Detect which cell encompasses the target text, then output its [x, y] center coordinate. 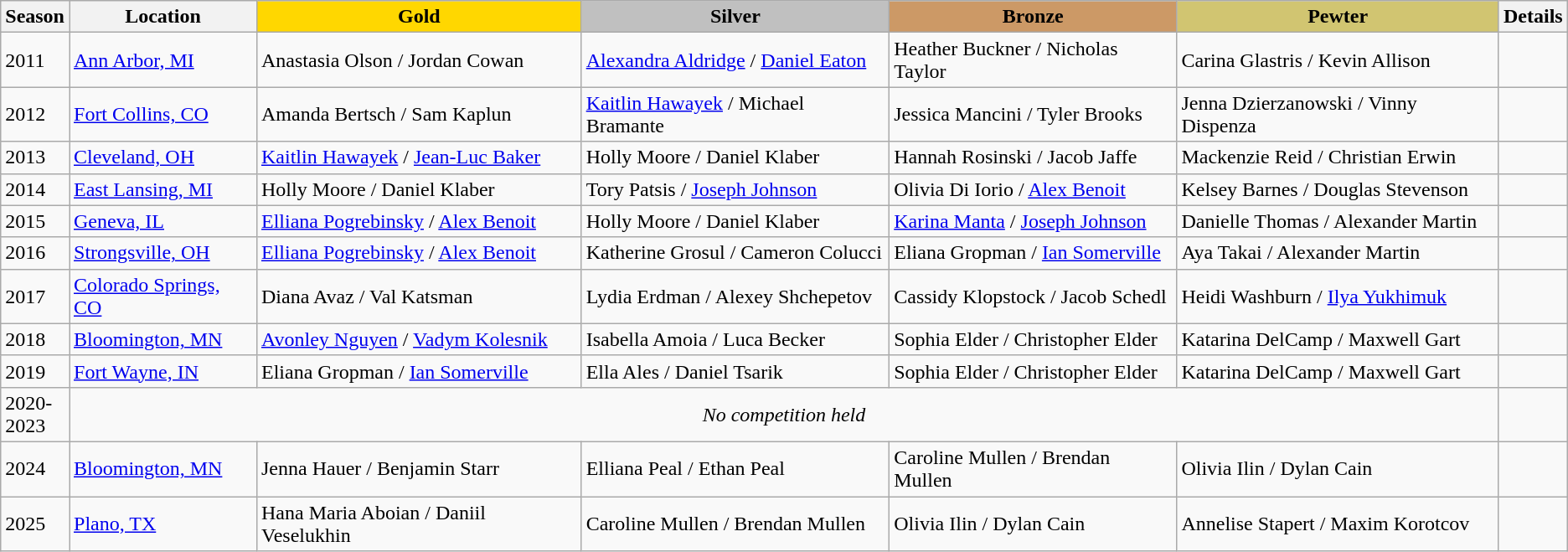
2019 [35, 371]
2018 [35, 339]
Season [35, 17]
Heather Buckner / Nicholas Taylor [1034, 60]
2013 [35, 157]
Annelise Stapert / Maxim Korotcov [1338, 523]
Fort Wayne, IN [162, 371]
2017 [35, 297]
Heidi Washburn / Ilya Yukhimuk [1338, 297]
Avonley Nguyen / Vadym Kolesnik [419, 339]
Cassidy Klopstock / Jacob Schedl [1034, 297]
Jenna Dzierzanowski / Vinny Dispenza [1338, 114]
2025 [35, 523]
Silver [735, 17]
Diana Avaz / Val Katsman [419, 297]
2016 [35, 253]
Geneva, IL [162, 221]
Alexandra Aldridge / Daniel Eaton [735, 60]
Ann Arbor, MI [162, 60]
Jenna Hauer / Benjamin Starr [419, 469]
Gold [419, 17]
Carina Glastris / Kevin Allison [1338, 60]
Karina Manta / Joseph Johnson [1034, 221]
Olivia Di Iorio / Alex Benoit [1034, 189]
Strongsville, OH [162, 253]
Bronze [1034, 17]
Cleveland, OH [162, 157]
Kaitlin Hawayek / Jean-Luc Baker [419, 157]
2024 [35, 469]
2012 [35, 114]
Jessica Mancini / Tyler Brooks [1034, 114]
Kelsey Barnes / Douglas Stevenson [1338, 189]
2014 [35, 189]
Elliana Peal / Ethan Peal [735, 469]
Fort Collins, CO [162, 114]
Aya Takai / Alexander Martin [1338, 253]
Anastasia Olson / Jordan Cowan [419, 60]
Katherine Grosul / Cameron Colucci [735, 253]
Tory Patsis / Joseph Johnson [735, 189]
Location [162, 17]
Kaitlin Hawayek / Michael Bramante [735, 114]
Colorado Springs, CO [162, 297]
Hannah Rosinski / Jacob Jaffe [1034, 157]
Mackenzie Reid / Christian Erwin [1338, 157]
Pewter [1338, 17]
Lydia Erdman / Alexey Shchepetov [735, 297]
2020-2023 [35, 414]
Isabella Amoia / Luca Becker [735, 339]
Details [1533, 17]
Danielle Thomas / Alexander Martin [1338, 221]
2011 [35, 60]
Hana Maria Aboian / Daniil Veselukhin [419, 523]
No competition held [784, 414]
Ella Ales / Daniel Tsarik [735, 371]
Amanda Bertsch / Sam Kaplun [419, 114]
Plano, TX [162, 523]
2015 [35, 221]
East Lansing, MI [162, 189]
